Return the [X, Y] coordinate for the center point of the cell that contains the specified text.  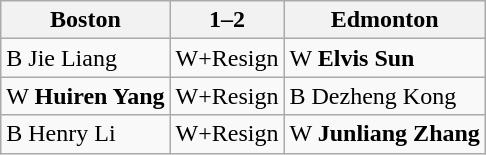
W Huiren Yang [86, 96]
B Henry Li [86, 134]
W Elvis Sun [384, 58]
Edmonton [384, 20]
W Junliang Zhang [384, 134]
Boston [86, 20]
B Jie Liang [86, 58]
1–2 [227, 20]
B Dezheng Kong [384, 96]
